Detect which cell encompasses the target text, then output its (x, y) center coordinate. 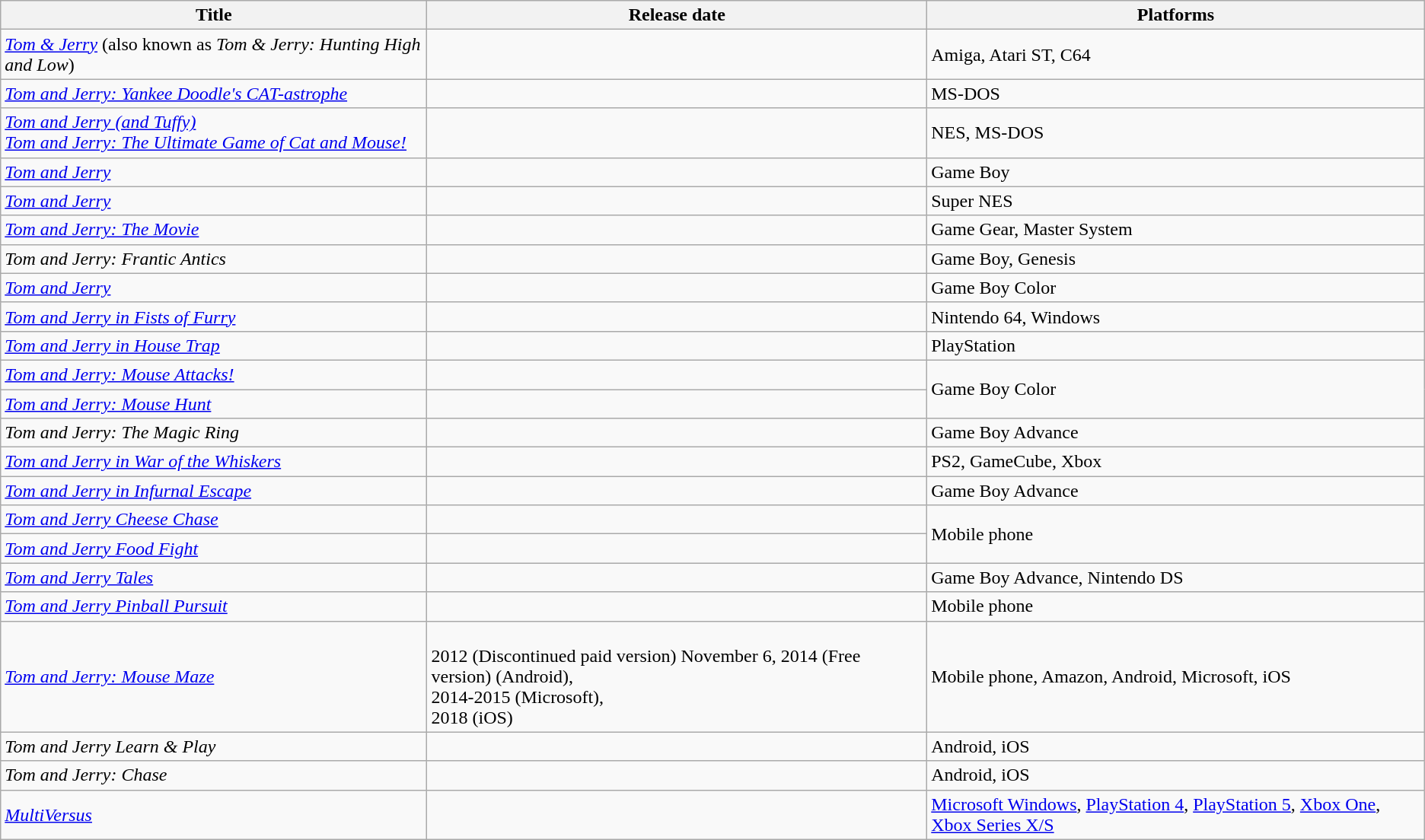
Game Boy Advance, Nintendo DS (1176, 577)
Tom and Jerry in House Trap (214, 345)
Tom and Jerry: The Magic Ring (214, 433)
Tom and Jerry: The Movie (214, 230)
Tom and Jerry in War of the Whiskers (214, 462)
Release date (677, 15)
Tom and Jerry: Frantic Antics (214, 259)
Tom and Jerry: Mouse Hunt (214, 404)
Game Boy, Genesis (1176, 259)
Tom and Jerry in Infurnal Escape (214, 491)
Tom & Jerry (also known as Tom & Jerry: Hunting High and Low) (214, 55)
Game Boy (1176, 172)
Microsoft Windows, PlayStation 4, PlayStation 5, Xbox One, Xbox Series X/S (1176, 814)
2012 (Discontinued paid version) November 6, 2014 (Free version) (Android), 2014-2015 (Microsoft), 2018 (iOS) (677, 676)
Tom and Jerry Cheese Chase (214, 520)
Amiga, Atari ST, C64 (1176, 55)
Tom and Jerry (and Tuffy)Tom and Jerry: The Ultimate Game of Cat and Mouse! (214, 132)
Super NES (1176, 201)
PS2, GameCube, Xbox (1176, 462)
Nintendo 64, Windows (1176, 317)
Tom and Jerry: Mouse Maze (214, 676)
Tom and Jerry Pinball Pursuit (214, 606)
Tom and Jerry Food Fight (214, 549)
Tom and Jerry: Yankee Doodle's CAT-astrophe (214, 94)
Tom and Jerry Tales (214, 577)
NES, MS-DOS (1176, 132)
Tom and Jerry: Chase (214, 775)
Platforms (1176, 15)
MS-DOS (1176, 94)
Tom and Jerry Learn & Play (214, 746)
Mobile phone, Amazon, Android, Microsoft, iOS (1176, 676)
Game Gear, Master System (1176, 230)
Tom and Jerry: Mouse Attacks! (214, 374)
Tom and Jerry in Fists of Furry (214, 317)
Title (214, 15)
MultiVersus (214, 814)
PlayStation (1176, 345)
